Output the [x, y] coordinate of the center of the cell containing the given text.  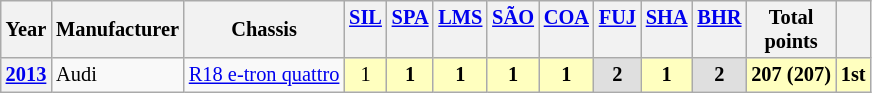
2013 [26, 75]
SÃO [513, 29]
Manufacturer [118, 29]
Totalpoints [791, 29]
BHR [719, 29]
COA [566, 29]
SPA [410, 29]
1st [854, 75]
Audi [118, 75]
207 (207) [791, 75]
FUJ [618, 29]
LMS [460, 29]
SHA [667, 29]
Chassis [264, 29]
R18 e-tron quattro [264, 75]
Year [26, 29]
SIL [366, 29]
